Pinpoint the cell where the given text exists, returning its [x, y] midpoint coordinate. 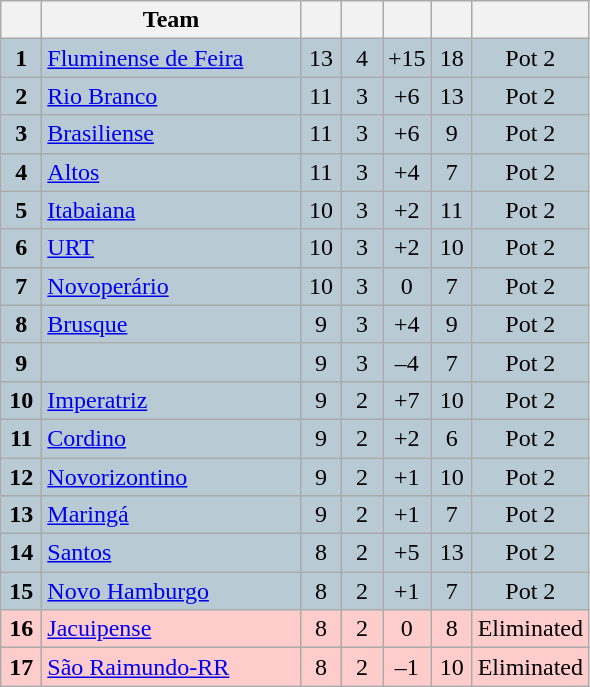
5 [22, 210]
+5 [406, 553]
+7 [406, 400]
Novorizontino [172, 477]
+15 [406, 58]
12 [22, 477]
Rio Branco [172, 96]
14 [22, 553]
São Raimundo-RR [172, 667]
16 [22, 629]
Novoperário [172, 286]
Team [172, 20]
–1 [406, 667]
Novo Hamburgo [172, 591]
Imperatriz [172, 400]
18 [452, 58]
1 [22, 58]
Jacuipense [172, 629]
15 [22, 591]
Maringá [172, 515]
Cordino [172, 438]
Itabaiana [172, 210]
Brusque [172, 324]
Fluminense de Feira [172, 58]
–4 [406, 362]
Altos [172, 172]
Santos [172, 553]
URT [172, 248]
17 [22, 667]
Brasiliense [172, 134]
